Return [x, y] of the center of cell containing provided text 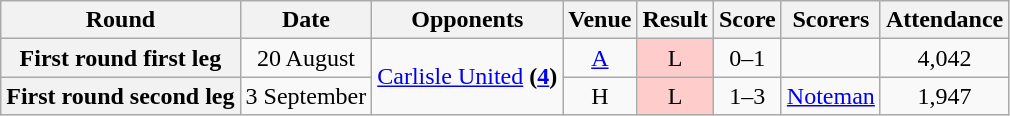
Noteman [830, 96]
Scorers [830, 20]
H [600, 96]
Carlisle United (4) [468, 77]
20 August [306, 58]
0–1 [747, 58]
Result [675, 20]
Round [120, 20]
First round second leg [120, 96]
4,042 [944, 58]
Opponents [468, 20]
Date [306, 20]
A [600, 58]
1,947 [944, 96]
3 September [306, 96]
First round first leg [120, 58]
Venue [600, 20]
Attendance [944, 20]
Score [747, 20]
1–3 [747, 96]
